Scan for the cell matching the given text and deliver its [x, y] coordinate at center. 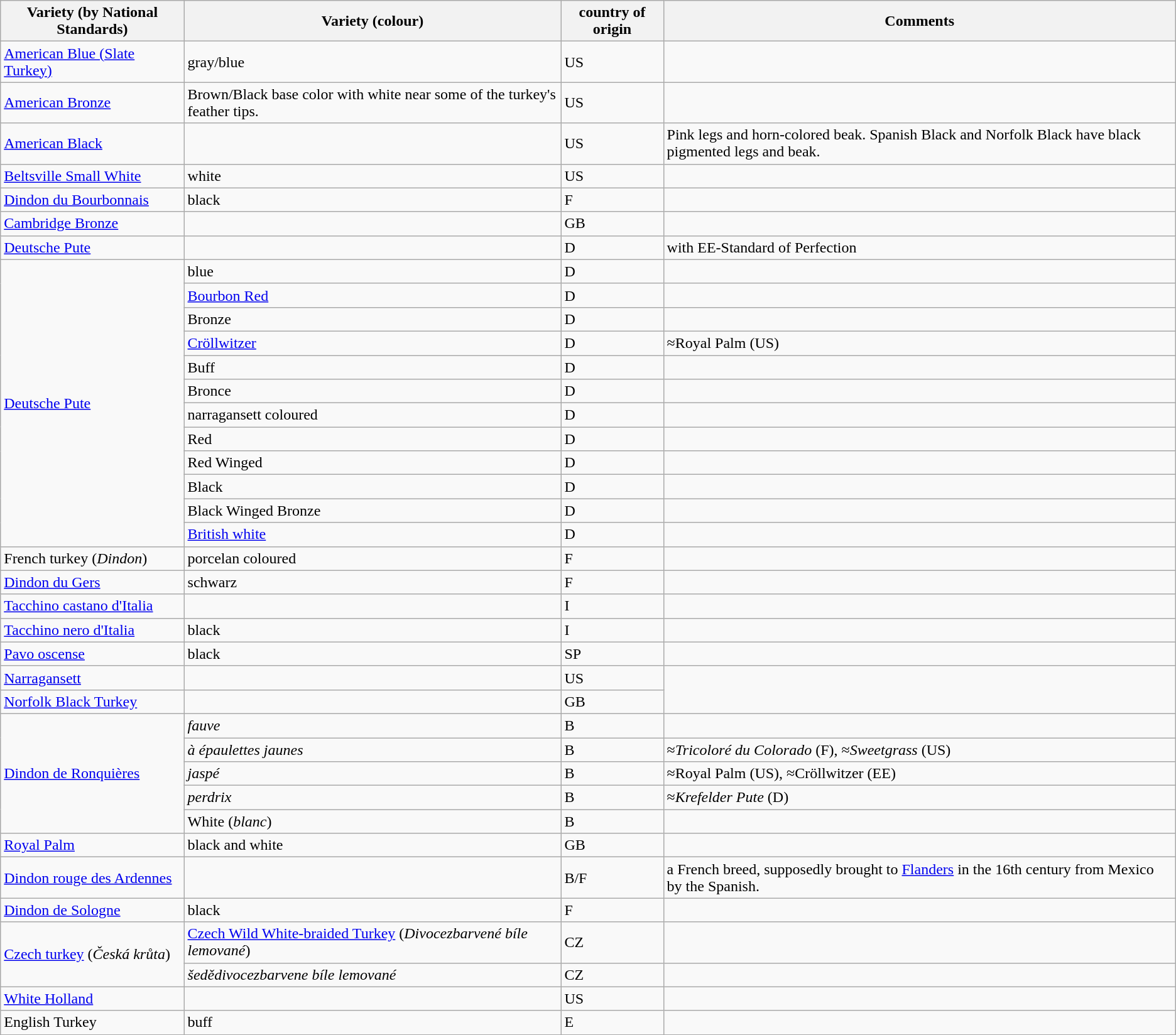
country of origin [612, 21]
American Black [92, 143]
fauve [373, 725]
Black Winged Bronze [373, 511]
≈Krefelder Pute (D) [920, 798]
Cambridge Bronze [92, 224]
narragansett coloured [373, 415]
Beltsville Small White [92, 176]
White (blanc) [373, 821]
American Blue (Slate Turkey) [92, 62]
à épaulettes jaunes [373, 749]
black and white [373, 845]
French turkey (Dindon) [92, 558]
perdrix [373, 798]
Dindon rouge des Ardennes [92, 878]
Dindon de Sologne [92, 910]
≈Royal Palm (US) [920, 343]
Bronce [373, 391]
Dindon du Gers [92, 582]
Bourbon Red [373, 295]
blue [373, 271]
Pavo oscense [92, 654]
Variety (by National Standards) [92, 21]
English Turkey [92, 1022]
porcelan coloured [373, 558]
≈Royal Palm (US), ≈Cröllwitzer (EE) [920, 774]
Black [373, 487]
šedědivocezbarvene bíle lemované [373, 975]
schwarz [373, 582]
Tacchino castano d'Italia [92, 606]
Royal Palm [92, 845]
Buff [373, 367]
Bronze [373, 319]
SP [612, 654]
Dindon du Bourbonnais [92, 200]
with EE-Standard of Perfection [920, 247]
≈Tricoloré du Colorado (F), ≈Sweetgrass (US) [920, 749]
White Holland [92, 999]
Variety (colour) [373, 21]
Pink legs and horn-colored beak. Spanish Black and Norfolk Black have black pigmented legs and beak. [920, 143]
Norfolk Black Turkey [92, 702]
Dindon de Ronquières [92, 773]
Tacchino nero d'Italia [92, 630]
B/F [612, 878]
Narragansett [92, 678]
Comments [920, 21]
gray/blue [373, 62]
Czech turkey (Česká krůta) [92, 955]
American Bronze [92, 103]
E [612, 1022]
white [373, 176]
Red Winged [373, 463]
Red [373, 439]
jaspé [373, 774]
Czech Wild White-braided Turkey (Divocezbarvené bíle lemované) [373, 942]
a French breed, supposedly brought to Flanders in the 16th century from Mexico by the Spanish. [920, 878]
Brown/Black base color with white near some of the turkey's feather tips. [373, 103]
buff [373, 1022]
British white [373, 534]
Cröllwitzer [373, 343]
